Pinpoint the cell where the given text exists, returning its (X, Y) midpoint coordinate. 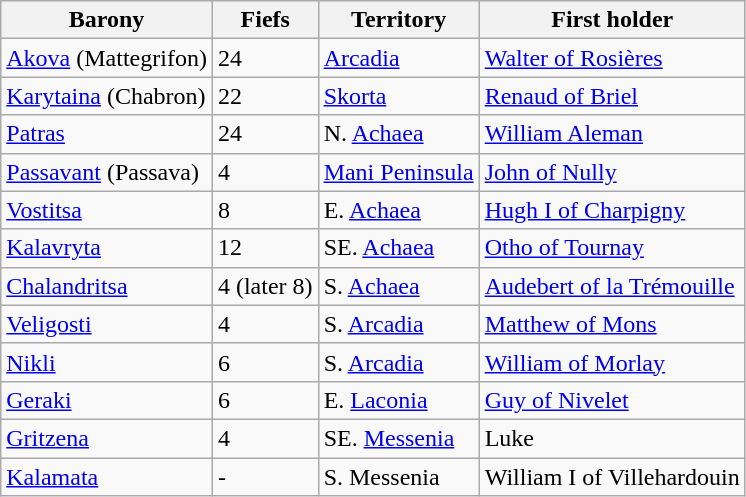
Walter of Rosières (612, 58)
S. Achaea (398, 286)
8 (265, 210)
Karytaina (Chabron) (107, 96)
Hugh I of Charpigny (612, 210)
Geraki (107, 400)
Mani Peninsula (398, 172)
E. Achaea (398, 210)
Guy of Nivelet (612, 400)
Barony (107, 20)
SE. Messenia (398, 438)
Veligosti (107, 324)
William of Morlay (612, 362)
Patras (107, 134)
Vostitsa (107, 210)
Matthew of Mons (612, 324)
Kalavryta (107, 248)
- (265, 477)
William I of Villehardouin (612, 477)
22 (265, 96)
Chalandritsa (107, 286)
Luke (612, 438)
Arcadia (398, 58)
12 (265, 248)
4 (later 8) (265, 286)
Passavant (Passava) (107, 172)
Fiefs (265, 20)
Akova (Mattegrifon) (107, 58)
First holder (612, 20)
Skorta (398, 96)
Gritzena (107, 438)
Nikli (107, 362)
Renaud of Briel (612, 96)
S. Messenia (398, 477)
SE. Achaea (398, 248)
Territory (398, 20)
Otho of Tournay (612, 248)
Kalamata (107, 477)
William Aleman (612, 134)
Audebert of la Trémouille (612, 286)
E. Laconia (398, 400)
John of Nully (612, 172)
N. Achaea (398, 134)
